Determine the [X, Y] coordinate at the center of the cell enclosing the given text.  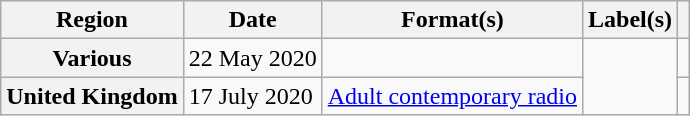
Format(s) [452, 20]
Date [252, 20]
Various [92, 58]
Label(s) [630, 20]
Region [92, 20]
United Kingdom [92, 96]
Adult contemporary radio [452, 96]
22 May 2020 [252, 58]
17 July 2020 [252, 96]
